Provide the (X, Y) coordinate of the cell's center where the given text is located.  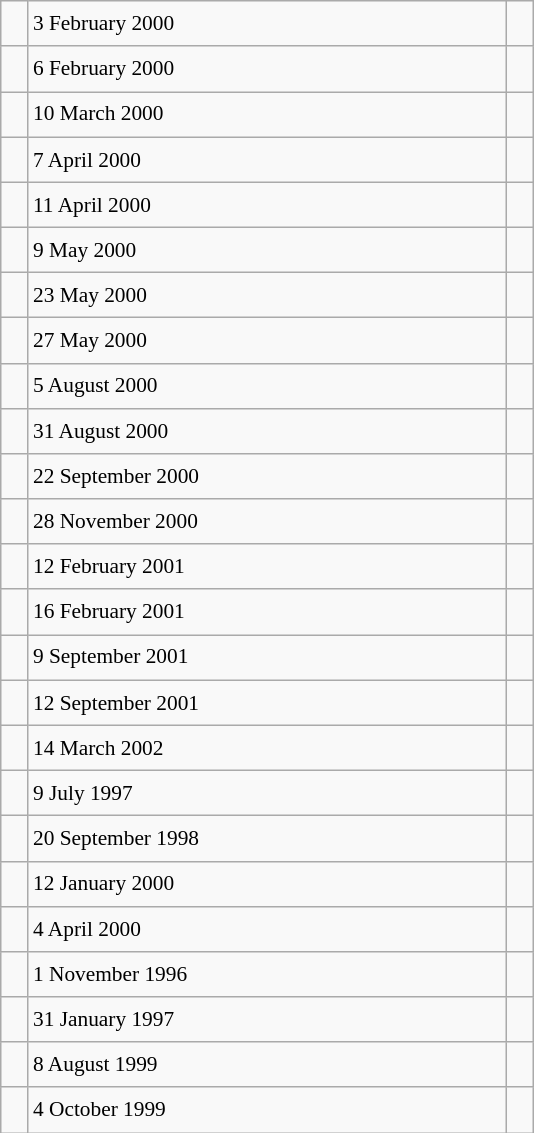
9 September 2001 (267, 658)
28 November 2000 (267, 522)
11 April 2000 (267, 204)
10 March 2000 (267, 114)
4 April 2000 (267, 928)
23 May 2000 (267, 296)
12 January 2000 (267, 884)
3 February 2000 (267, 24)
14 March 2002 (267, 748)
12 February 2001 (267, 566)
22 September 2000 (267, 476)
9 July 1997 (267, 792)
27 May 2000 (267, 340)
9 May 2000 (267, 250)
16 February 2001 (267, 612)
8 August 1999 (267, 1064)
1 November 1996 (267, 974)
31 January 1997 (267, 1020)
12 September 2001 (267, 702)
6 February 2000 (267, 68)
5 August 2000 (267, 386)
31 August 2000 (267, 430)
4 October 1999 (267, 1110)
7 April 2000 (267, 160)
20 September 1998 (267, 838)
